Return [X, Y] of the center of cell containing provided text 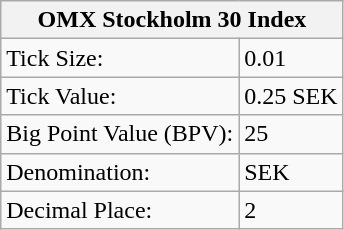
Denomination: [120, 172]
Decimal Place: [120, 210]
0.25 SEK [291, 96]
2 [291, 210]
0.01 [291, 58]
25 [291, 134]
Big Point Value (BPV): [120, 134]
SEK [291, 172]
Tick Value: [120, 96]
OMX Stockholm 30 Index [172, 20]
Tick Size: [120, 58]
